For the text-containing cell, return its midpoint in [x, y] coordinate format. 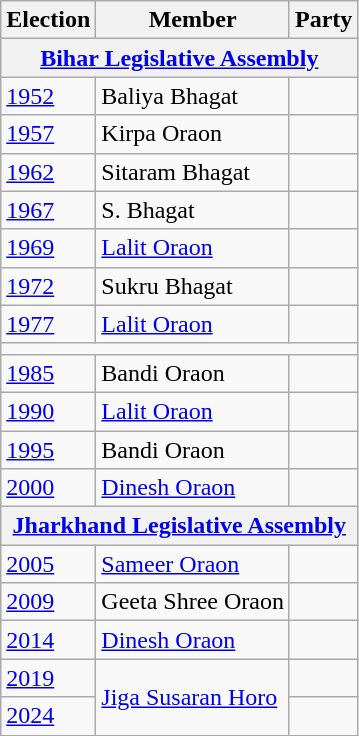
2000 [48, 488]
Kirpa Oraon [193, 134]
Geeta Shree Oraon [193, 602]
1962 [48, 172]
Baliya Bhagat [193, 96]
Election [48, 20]
Party [323, 20]
Sitaram Bhagat [193, 172]
Sukru Bhagat [193, 286]
1952 [48, 96]
2024 [48, 716]
2005 [48, 564]
Bihar Legislative Assembly [180, 58]
1969 [48, 248]
Member [193, 20]
1967 [48, 210]
1957 [48, 134]
Sameer Oraon [193, 564]
Jiga Susaran Horo [193, 697]
1990 [48, 411]
1985 [48, 373]
1972 [48, 286]
2009 [48, 602]
Jharkhand Legislative Assembly [180, 526]
1977 [48, 324]
2014 [48, 640]
S. Bhagat [193, 210]
1995 [48, 449]
2019 [48, 678]
